From the cell containing the given text, extract its center point as [X, Y] coordinate. 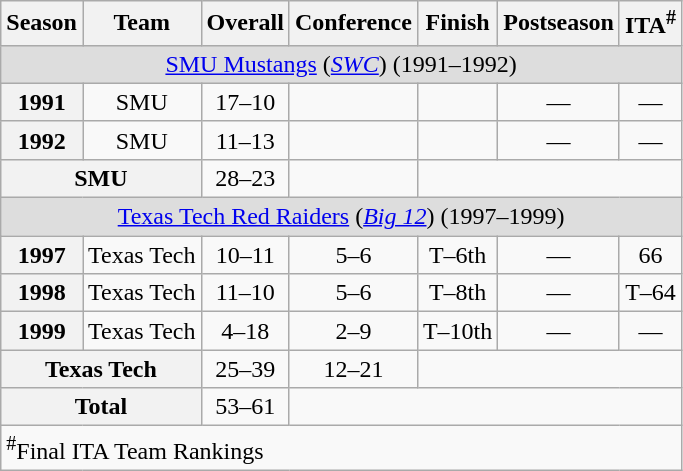
Overall [245, 24]
28–23 [245, 178]
Conference [353, 24]
T–10th [457, 331]
1997 [42, 255]
11–10 [245, 293]
T–8th [457, 293]
Postseason [559, 24]
T–6th [457, 255]
2–9 [353, 331]
12–21 [353, 369]
53–61 [245, 407]
ITA# [650, 24]
10–11 [245, 255]
1999 [42, 331]
Season [42, 24]
17–10 [245, 102]
SMU Mustangs (SWC) (1991–1992) [342, 64]
1992 [42, 140]
Texas Tech Red Raiders (Big 12) (1997–1999) [342, 217]
T–64 [650, 293]
Total [101, 407]
4–18 [245, 331]
Finish [457, 24]
1991 [42, 102]
25–39 [245, 369]
#Final ITA Team Rankings [342, 448]
11–13 [245, 140]
1998 [42, 293]
Team [142, 24]
66 [650, 255]
